Detect which cell encompasses the target text, then output its (x, y) center coordinate. 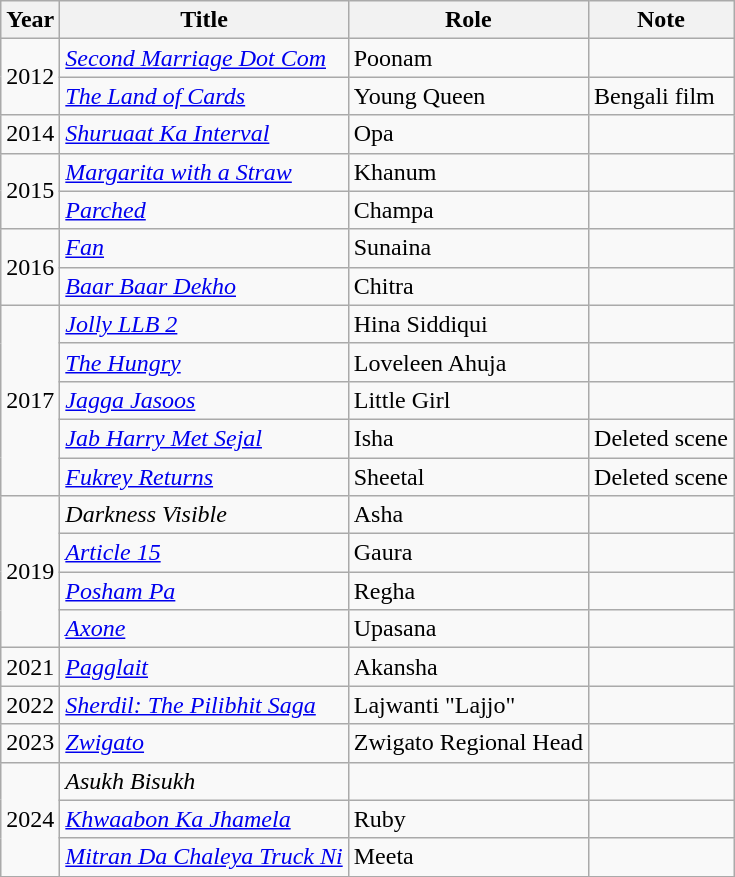
Posham Pa (204, 591)
Champa (468, 210)
Isha (468, 438)
Regha (468, 591)
Akansha (468, 667)
Bengali film (662, 96)
Role (468, 20)
Zwigato (204, 743)
Poonam (468, 58)
Baar Baar Dekho (204, 286)
Upasana (468, 629)
2024 (30, 819)
Year (30, 20)
2022 (30, 705)
Lajwanti "Lajjo" (468, 705)
Jolly LLB 2 (204, 324)
Khanum (468, 172)
The Land of Cards (204, 96)
Note (662, 20)
2015 (30, 191)
Young Queen (468, 96)
Loveleen Ahuja (468, 362)
2014 (30, 134)
Asha (468, 515)
2021 (30, 667)
Sheetal (468, 477)
Jab Harry Met Sejal (204, 438)
Second Marriage Dot Com (204, 58)
Margarita with a Straw (204, 172)
Sunaina (468, 248)
Fan (204, 248)
2017 (30, 400)
Little Girl (468, 400)
Article 15 (204, 553)
2016 (30, 267)
Title (204, 20)
Parched (204, 210)
Shuruaat Ka Interval (204, 134)
Jagga Jasoos (204, 400)
Gaura (468, 553)
Darkness Visible (204, 515)
Pagglait (204, 667)
2023 (30, 743)
Hina Siddiqui (468, 324)
Opa (468, 134)
Asukh Bisukh (204, 781)
Zwigato Regional Head (468, 743)
2019 (30, 572)
The Hungry (204, 362)
2012 (30, 77)
Fukrey Returns (204, 477)
Ruby (468, 819)
Meeta (468, 857)
Axone (204, 629)
Khwaabon Ka Jhamela (204, 819)
Chitra (468, 286)
Sherdil: The Pilibhit Saga (204, 705)
Mitran Da Chaleya Truck Ni (204, 857)
